For the text-containing cell, return its midpoint in (X, Y) coordinate format. 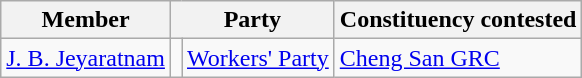
Party (252, 20)
Constituency contested (458, 20)
Member (86, 20)
J. B. Jeyaratnam (86, 58)
Cheng San GRC (458, 58)
Workers' Party (258, 58)
